Capture the cell that displays the provided text and extract its [x, y] central coordinate. 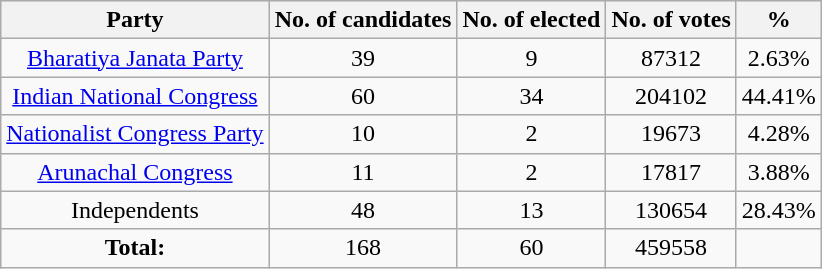
4.28% [778, 134]
Total: [135, 248]
10 [363, 134]
44.41% [778, 96]
204102 [671, 96]
17817 [671, 172]
2.63% [778, 58]
No. of elected [532, 20]
459558 [671, 248]
87312 [671, 58]
130654 [671, 210]
39 [363, 58]
Independents [135, 210]
9 [532, 58]
34 [532, 96]
48 [363, 210]
Nationalist Congress Party [135, 134]
Party [135, 20]
No. of candidates [363, 20]
19673 [671, 134]
28.43% [778, 210]
% [778, 20]
No. of votes [671, 20]
Indian National Congress [135, 96]
3.88% [778, 172]
Bharatiya Janata Party [135, 58]
11 [363, 172]
Arunachal Congress [135, 172]
13 [532, 210]
168 [363, 248]
